Search for the cell housing the specified text and yield its [x, y] center coordinate. 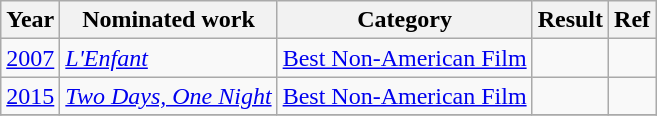
Category [404, 20]
L'Enfant [168, 58]
Ref [632, 20]
Nominated work [168, 20]
2015 [30, 96]
Result [570, 20]
Two Days, One Night [168, 96]
2007 [30, 58]
Year [30, 20]
